Detect which cell encompasses the target text, then output its (X, Y) center coordinate. 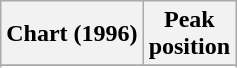
Peakposition (189, 34)
Chart (1996) (72, 34)
